Output the (x, y) coordinate of the center of the cell containing the given text.  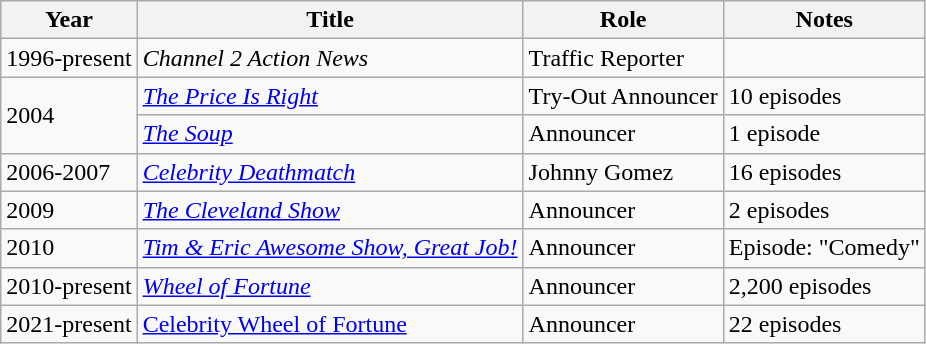
2006-2007 (69, 172)
2010-present (69, 286)
2 episodes (824, 210)
22 episodes (824, 324)
Episode: "Comedy" (824, 248)
Try-Out Announcer (623, 96)
Celebrity Wheel of Fortune (330, 324)
Notes (824, 20)
2010 (69, 248)
2021-present (69, 324)
2,200 episodes (824, 286)
Year (69, 20)
2009 (69, 210)
Channel 2 Action News (330, 58)
The Price Is Right (330, 96)
16 episodes (824, 172)
Traffic Reporter (623, 58)
Title (330, 20)
10 episodes (824, 96)
1 episode (824, 134)
1996-present (69, 58)
The Soup (330, 134)
Role (623, 20)
Tim & Eric Awesome Show, Great Job! (330, 248)
2004 (69, 115)
Johnny Gomez (623, 172)
The Cleveland Show (330, 210)
Wheel of Fortune (330, 286)
Celebrity Deathmatch (330, 172)
